Output the (X, Y) coordinate of the center of the cell containing the given text.  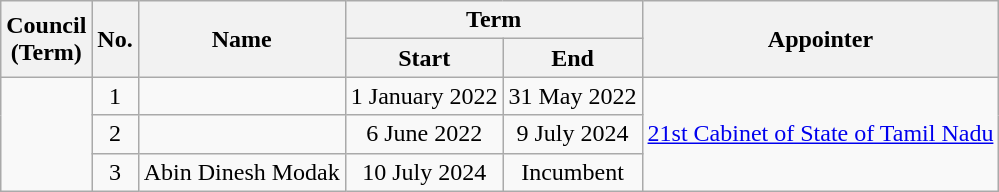
21st Cabinet of State of Tamil Nadu (820, 134)
1 (115, 96)
Start (424, 58)
Name (242, 39)
Incumbent (572, 172)
3 (115, 172)
9 July 2024 (572, 134)
1 January 2022 (424, 96)
Appointer (820, 39)
31 May 2022 (572, 96)
2 (115, 134)
End (572, 58)
10 July 2024 (424, 172)
6 June 2022 (424, 134)
Abin Dinesh Modak (242, 172)
No. (115, 39)
Term (494, 20)
Council(Term) (46, 39)
